Provide the [x, y] coordinate of the cell's center where the given text is located.  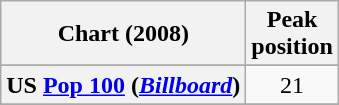
Chart (2008) [124, 34]
US Pop 100 (Billboard) [124, 85]
21 [292, 85]
Peakposition [292, 34]
